Find where the given text appears and provide that cell's center as [x, y] coordinate. 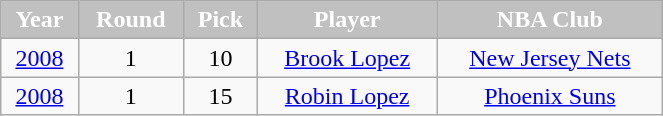
Player [347, 20]
10 [220, 58]
Robin Lopez [347, 96]
Brook Lopez [347, 58]
New Jersey Nets [550, 58]
15 [220, 96]
NBA Club [550, 20]
Phoenix Suns [550, 96]
Year [40, 20]
Pick [220, 20]
Round [130, 20]
